From the cell containing the given text, extract its center point as (x, y) coordinate. 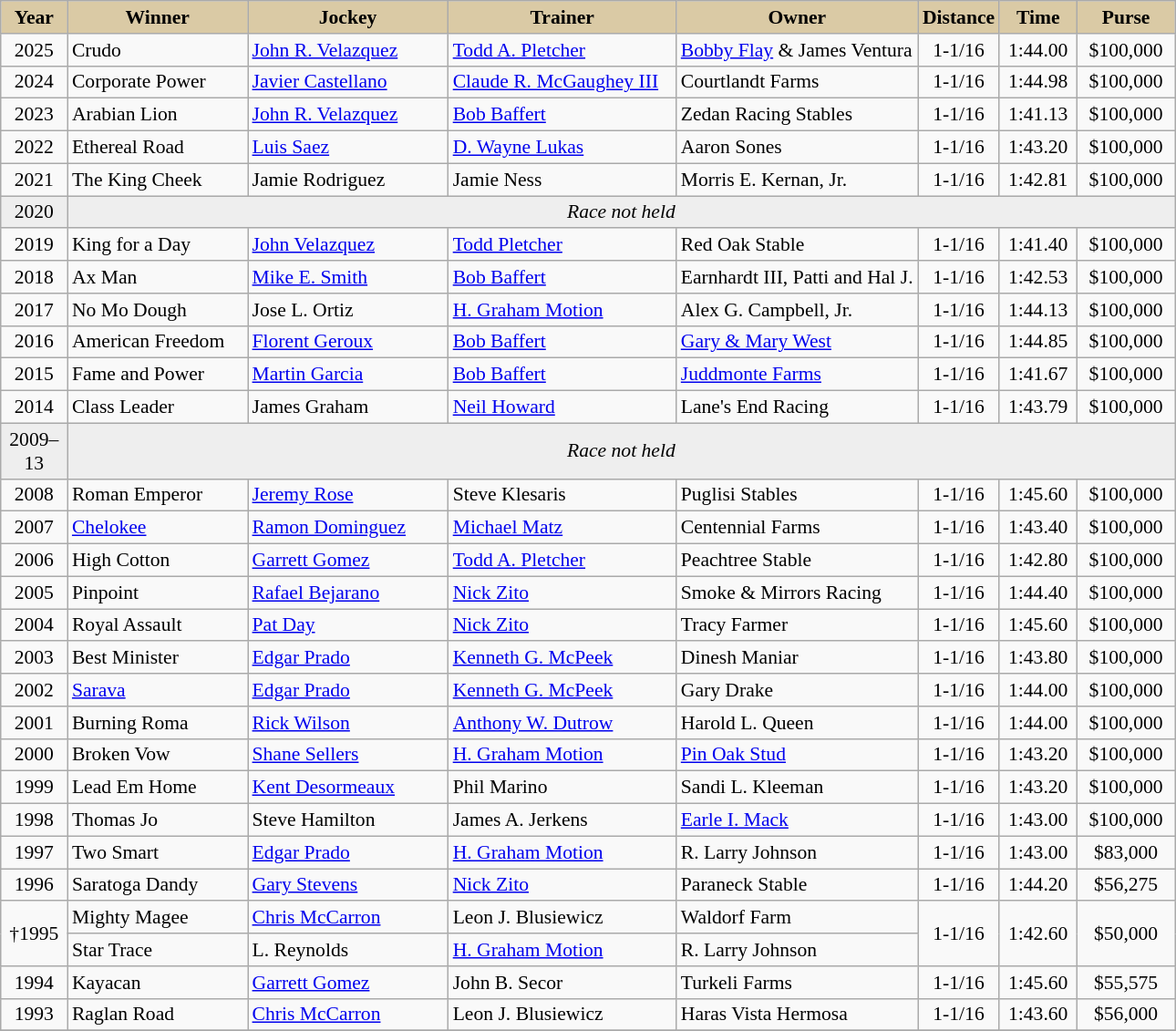
2006 (35, 561)
Purse (1126, 17)
Alex G. Campbell, Jr. (797, 310)
2001 (35, 723)
1:43.79 (1037, 407)
1:42.80 (1037, 561)
Harold L. Queen (797, 723)
Star Trace (158, 950)
Mike E. Smith (348, 277)
Paraneck Stable (797, 885)
L. Reynolds (348, 950)
Rick Wilson (348, 723)
1:42.53 (1037, 277)
2025 (35, 50)
Thomas Jo (158, 820)
Haras Vista Hermosa (797, 1015)
Jeremy Rose (348, 495)
Class Leader (158, 407)
2015 (35, 375)
2016 (35, 342)
Neil Howard (562, 407)
1993 (35, 1015)
†1995 (35, 933)
Peachtree Stable (797, 561)
2007 (35, 528)
Gary Stevens (348, 885)
Anthony W. Dutrow (562, 723)
$83,000 (1126, 852)
2024 (35, 82)
King for a Day (158, 245)
Juddmonte Farms (797, 375)
Shane Sellers (348, 755)
1:44.20 (1037, 885)
Lane's End Racing (797, 407)
2005 (35, 593)
1:44.98 (1037, 82)
$50,000 (1126, 933)
Javier Castellano (348, 82)
Luis Saez (348, 148)
Waldorf Farm (797, 918)
Phil Marino (562, 788)
Red Oak Stable (797, 245)
James Graham (348, 407)
Earnhardt III, Patti and Hal J. (797, 277)
2000 (35, 755)
Fame and Power (158, 375)
1:43.80 (1037, 658)
2022 (35, 148)
1:41.40 (1037, 245)
Earle I. Mack (797, 820)
1:42.81 (1037, 180)
1:41.13 (1037, 115)
Todd Pletcher (562, 245)
1:43.60 (1037, 1015)
2017 (35, 310)
Michael Matz (562, 528)
Aaron Sones (797, 148)
Jamie Ness (562, 180)
1:43.40 (1037, 528)
Broken Vow (158, 755)
1998 (35, 820)
2021 (35, 180)
$56,000 (1126, 1015)
Dinesh Maniar (797, 658)
Smoke & Mirrors Racing (797, 593)
Pinpoint (158, 593)
1:44.40 (1037, 593)
Burning Roma (158, 723)
Rafael Bejarano (348, 593)
Winner (158, 17)
Tracy Farmer (797, 625)
Pat Day (348, 625)
Year (35, 17)
$56,275 (1126, 885)
1999 (35, 788)
Jamie Rodriguez (348, 180)
Courtlandt Farms (797, 82)
1997 (35, 852)
Time (1037, 17)
High Cotton (158, 561)
2018 (35, 277)
Ax Man (158, 277)
2020 (35, 212)
2002 (35, 690)
Bobby Flay & James Ventura (797, 50)
Mighty Magee (158, 918)
Gary & Mary West (797, 342)
1:41.67 (1037, 375)
Owner (797, 17)
Morris E. Kernan, Jr. (797, 180)
Trainer (562, 17)
Distance (959, 17)
John Velazquez (348, 245)
American Freedom (158, 342)
Kent Desormeaux (348, 788)
Kayacan (158, 983)
Martin Garcia (348, 375)
1994 (35, 983)
Arabian Lion (158, 115)
Steve Hamilton (348, 820)
Ethereal Road (158, 148)
Jose L. Ortiz (348, 310)
Pin Oak Stud (797, 755)
2023 (35, 115)
Crudo (158, 50)
2014 (35, 407)
2019 (35, 245)
No Mo Dough (158, 310)
The King Cheek (158, 180)
Roman Emperor (158, 495)
1996 (35, 885)
2004 (35, 625)
Claude R. McGaughey III (562, 82)
Puglisi Stables (797, 495)
1:44.85 (1037, 342)
Sandi L. Kleeman (797, 788)
John B. Secor (562, 983)
James A. Jerkens (562, 820)
Sarava (158, 690)
Centennial Farms (797, 528)
1:44.13 (1037, 310)
D. Wayne Lukas (562, 148)
Turkeli Farms (797, 983)
Best Minister (158, 658)
2003 (35, 658)
1:42.60 (1037, 933)
Saratoga Dandy (158, 885)
Corporate Power (158, 82)
Chelokee (158, 528)
2008 (35, 495)
Zedan Racing Stables (797, 115)
Ramon Dominguez (348, 528)
2009–13 (35, 450)
Royal Assault (158, 625)
Jockey (348, 17)
Lead Em Home (158, 788)
$55,575 (1126, 983)
Raglan Road (158, 1015)
Florent Geroux (348, 342)
Two Smart (158, 852)
Steve Klesaris (562, 495)
Gary Drake (797, 690)
